Capture the cell that displays the provided text and extract its (X, Y) central coordinate. 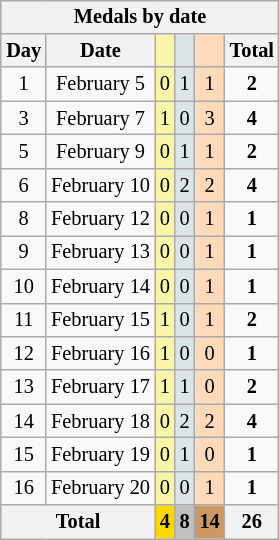
5 (24, 152)
February 20 (100, 488)
February 5 (100, 84)
6 (24, 185)
Medals by date (140, 17)
February 16 (100, 354)
9 (24, 253)
February 14 (100, 286)
February 19 (100, 455)
February 15 (100, 320)
26 (252, 522)
February 7 (100, 118)
Date (100, 51)
11 (24, 320)
12 (24, 354)
February 13 (100, 253)
February 17 (100, 387)
13 (24, 387)
10 (24, 286)
16 (24, 488)
February 18 (100, 421)
February 12 (100, 219)
February 10 (100, 185)
15 (24, 455)
February 9 (100, 152)
Day (24, 51)
